Determine the [x, y] coordinate at the center of the cell enclosing the given text.  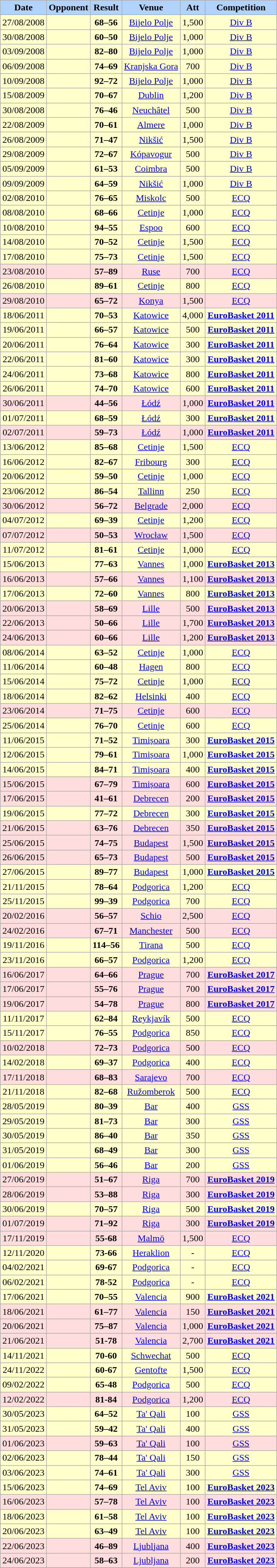
68–49 [106, 1150]
10/02/2018 [23, 1048]
Coimbra [151, 169]
80–39 [106, 1106]
59–73 [106, 433]
29/05/2019 [23, 1121]
01/07/2019 [23, 1224]
08/08/2010 [23, 213]
30/06/2019 [23, 1209]
30/06/2012 [23, 506]
Malmö [151, 1238]
69-67 [106, 1267]
16/06/2023 [23, 1502]
64–66 [106, 975]
77–72 [106, 813]
70–55 [106, 1297]
Kópavogur [151, 154]
06/02/2021 [23, 1282]
70–52 [106, 242]
09/02/2022 [23, 1385]
82–67 [106, 462]
59–63 [106, 1443]
68–56 [106, 22]
72–73 [106, 1048]
53–88 [106, 1194]
15/06/2023 [23, 1487]
73–68 [106, 374]
72–67 [106, 154]
1,700 [192, 623]
21/06/2015 [23, 828]
Miskolc [151, 198]
51-78 [106, 1341]
71–47 [106, 139]
70–61 [106, 125]
Manchester [151, 931]
69–37 [106, 1062]
86–40 [106, 1136]
Ružomberok [151, 1092]
Competition [241, 8]
70-60 [106, 1355]
Ruse [151, 271]
17/06/2013 [23, 593]
41–61 [106, 799]
16/06/2012 [23, 462]
68–66 [106, 213]
114–56 [106, 945]
19/06/2011 [23, 330]
81–73 [106, 1121]
74–75 [106, 843]
70–57 [106, 1209]
03/06/2023 [23, 1473]
Dublin [151, 95]
Heraklion [151, 1253]
19/06/2017 [23, 1004]
71–52 [106, 740]
58–63 [106, 1560]
59–50 [106, 476]
Result [106, 8]
05/09/2009 [23, 169]
17/11/2018 [23, 1077]
18/06/2023 [23, 1516]
03/09/2008 [23, 52]
78–64 [106, 886]
15/06/2015 [23, 784]
26/08/2010 [23, 286]
04/07/2012 [23, 520]
21/11/2018 [23, 1092]
29/08/2010 [23, 301]
68–59 [106, 418]
15/06/2013 [23, 564]
56–57 [106, 916]
56–72 [106, 506]
75–87 [106, 1326]
22/06/2023 [23, 1546]
71–92 [106, 1224]
15/11/2017 [23, 1033]
20/06/2011 [23, 344]
10/09/2008 [23, 81]
74–61 [106, 1473]
23/06/2014 [23, 711]
63–76 [106, 828]
Fribourg [151, 462]
12/02/2022 [23, 1399]
57–66 [106, 579]
07/07/2012 [23, 535]
61–58 [106, 1516]
Schio [151, 916]
Venue [151, 8]
17/06/2015 [23, 799]
60–48 [106, 667]
18/06/2021 [23, 1311]
Neuchâtel [151, 110]
2,000 [192, 506]
55-68 [106, 1238]
27/06/2019 [23, 1180]
76–46 [106, 110]
18/06/2011 [23, 315]
02/07/2011 [23, 433]
29/08/2009 [23, 154]
82–68 [106, 1092]
17/06/2017 [23, 989]
Schwechat [151, 1355]
Helsinki [151, 696]
01/06/2019 [23, 1165]
09/09/2009 [23, 184]
22/06/2011 [23, 359]
Gentofte [151, 1370]
2,500 [192, 916]
76–55 [106, 1033]
74–70 [106, 388]
64–52 [106, 1414]
61–53 [106, 169]
Espoo [151, 227]
65–73 [106, 857]
85–68 [106, 447]
14/02/2018 [23, 1062]
13/06/2012 [23, 447]
23/06/2012 [23, 491]
75–73 [106, 257]
14/11/2021 [23, 1355]
22/08/2009 [23, 125]
51–67 [106, 1180]
01/07/2011 [23, 418]
89–61 [106, 286]
27/08/2008 [23, 22]
94–55 [106, 227]
71–75 [106, 711]
24/06/2013 [23, 637]
Hagen [151, 667]
75–72 [106, 682]
17/08/2010 [23, 257]
28/05/2019 [23, 1106]
21/11/2015 [23, 886]
Reykjavík [151, 1018]
Tallinn [151, 491]
25/06/2014 [23, 725]
08/06/2014 [23, 652]
63–52 [106, 652]
76–70 [106, 725]
18/06/2014 [23, 696]
250 [192, 491]
54–78 [106, 1004]
50–53 [106, 535]
850 [192, 1033]
56–46 [106, 1165]
19/11/2016 [23, 945]
44–56 [106, 403]
81–61 [106, 550]
24/11/2022 [23, 1370]
21/06/2021 [23, 1341]
Belgrade [151, 506]
67–79 [106, 784]
12/11/2020 [23, 1253]
57–78 [106, 1502]
72–60 [106, 593]
Opponent [68, 8]
84–71 [106, 769]
59–42 [106, 1429]
02/06/2023 [23, 1458]
99–39 [106, 901]
2,700 [192, 1341]
58–69 [106, 608]
50–66 [106, 623]
76–64 [106, 344]
22/06/2013 [23, 623]
60-67 [106, 1370]
31/05/2023 [23, 1429]
1,100 [192, 579]
64–59 [106, 184]
65-48 [106, 1385]
27/06/2015 [23, 872]
67–71 [106, 931]
65–72 [106, 301]
4,000 [192, 315]
06/09/2008 [23, 66]
78-52 [106, 1282]
78–44 [106, 1458]
26/08/2009 [23, 139]
70–67 [106, 95]
11/07/2012 [23, 550]
Kranjska Gora [151, 66]
31/05/2019 [23, 1150]
Almere [151, 125]
76–65 [106, 198]
01/06/2023 [23, 1443]
70–53 [106, 315]
14/08/2010 [23, 242]
11/11/2017 [23, 1018]
82–80 [106, 52]
69–39 [106, 520]
89–77 [106, 872]
61–77 [106, 1311]
14/06/2015 [23, 769]
73-66 [106, 1253]
900 [192, 1297]
23/11/2016 [23, 960]
Date [23, 8]
10/08/2010 [23, 227]
15/08/2009 [23, 95]
24/02/2016 [23, 931]
92–72 [106, 81]
79–61 [106, 755]
24/06/2023 [23, 1560]
19/06/2015 [23, 813]
17/06/2021 [23, 1297]
24/06/2011 [23, 374]
23/08/2010 [23, 271]
81–60 [106, 359]
02/08/2010 [23, 198]
16/06/2013 [23, 579]
63–49 [106, 1531]
60–50 [106, 37]
30/05/2023 [23, 1414]
16/06/2017 [23, 975]
17/11/2019 [23, 1238]
Konya [151, 301]
62–84 [106, 1018]
15/06/2014 [23, 682]
82–62 [106, 696]
04/02/2021 [23, 1267]
30/05/2019 [23, 1136]
20/06/2023 [23, 1531]
68–83 [106, 1077]
28/06/2019 [23, 1194]
86–54 [106, 491]
77–63 [106, 564]
20/06/2013 [23, 608]
26/06/2011 [23, 388]
81-84 [106, 1399]
11/06/2014 [23, 667]
20/06/2012 [23, 476]
12/06/2015 [23, 755]
60–66 [106, 637]
Wrocław [151, 535]
20/02/2016 [23, 916]
46–89 [106, 1546]
Tirana [151, 945]
Sarajevo [151, 1077]
30/06/2011 [23, 403]
25/06/2015 [23, 843]
55–76 [106, 989]
11/06/2015 [23, 740]
25/11/2015 [23, 901]
Att [192, 8]
57–89 [106, 271]
20/06/2021 [23, 1326]
26/06/2015 [23, 857]
